Search for the cell housing the specified text and yield its [x, y] center coordinate. 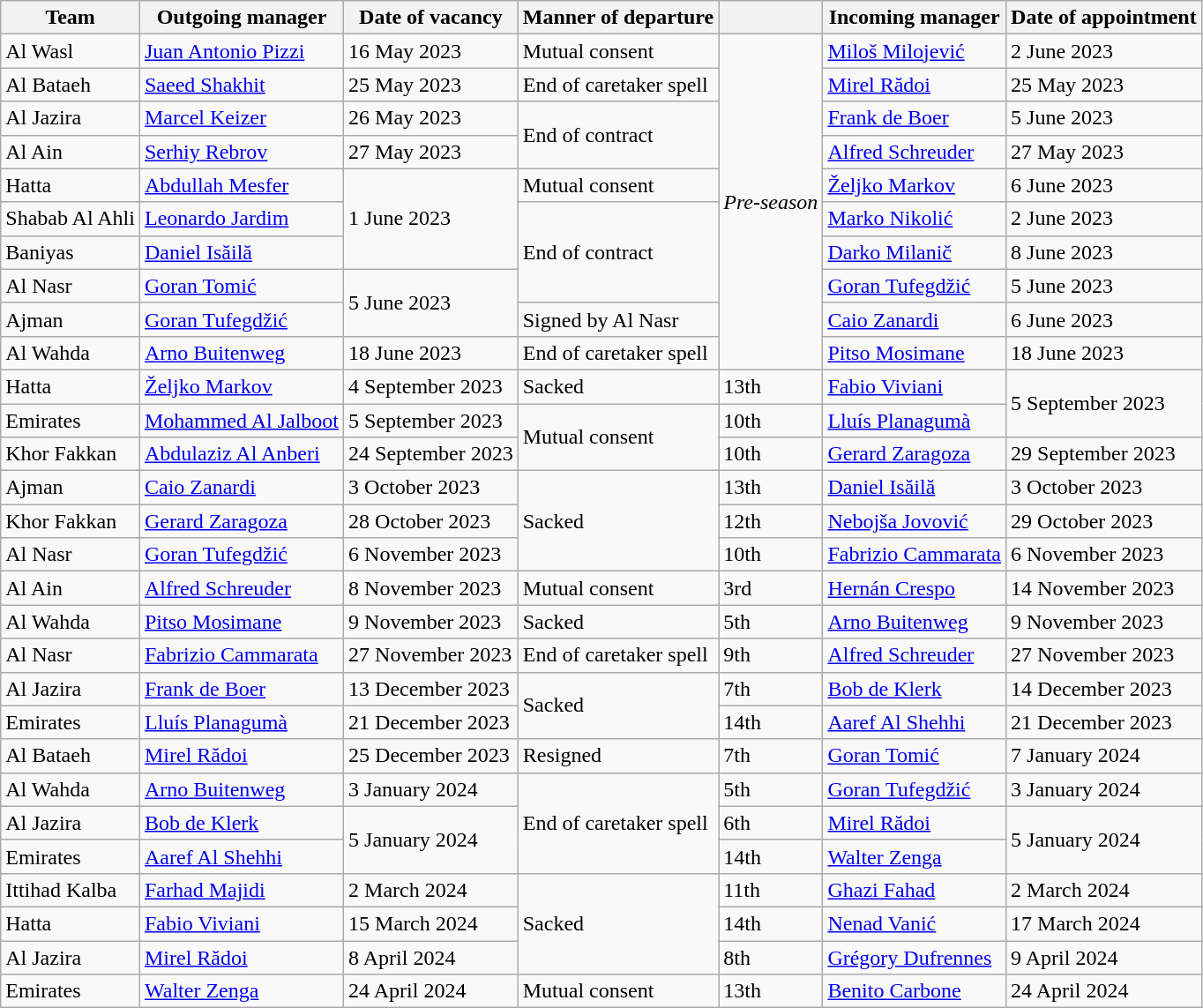
4 September 2023 [431, 386]
Manner of departure [617, 18]
3rd [771, 588]
17 March 2024 [1104, 923]
Marko Nikolić [915, 219]
14 December 2023 [1104, 689]
13 December 2023 [431, 689]
Benito Carbone [915, 991]
Darko Milanič [915, 252]
9 April 2024 [1104, 957]
28 October 2023 [431, 521]
Juan Antonio Pizzi [242, 51]
Farhad Majidi [242, 890]
Marcel Keizer [242, 118]
Saeed Shakhit [242, 85]
1 June 2023 [431, 219]
Pre-season [771, 203]
6th [771, 823]
25 December 2023 [431, 756]
26 May 2023 [431, 118]
8 April 2024 [431, 957]
Resigned [617, 756]
12th [771, 521]
Outgoing manager [242, 18]
29 September 2023 [1104, 454]
14 November 2023 [1104, 588]
Miloš Milojević [915, 51]
29 October 2023 [1104, 521]
7 January 2024 [1104, 756]
Grégory Dufrennes [915, 957]
11th [771, 890]
Date of vacancy [431, 18]
Nenad Vanić [915, 923]
Hernán Crespo [915, 588]
Nebojša Jovović [915, 521]
8 June 2023 [1104, 252]
8th [771, 957]
Ittihad Kalba [71, 890]
9th [771, 655]
15 March 2024 [431, 923]
Al Wasl [71, 51]
8 November 2023 [431, 588]
Ghazi Fahad [915, 890]
Date of appointment [1104, 18]
Signed by Al Nasr [617, 319]
Shabab Al Ahli [71, 219]
Abdullah Mesfer [242, 185]
16 May 2023 [431, 51]
Mohammed Al Jalboot [242, 421]
Abdulaziz Al Anberi [242, 454]
Serhiy Rebrov [242, 152]
Leonardo Jardim [242, 219]
Incoming manager [915, 18]
Team [71, 18]
Baniyas [71, 252]
24 September 2023 [431, 454]
